Locate the cell with the specified text and output its (X, Y) center coordinate. 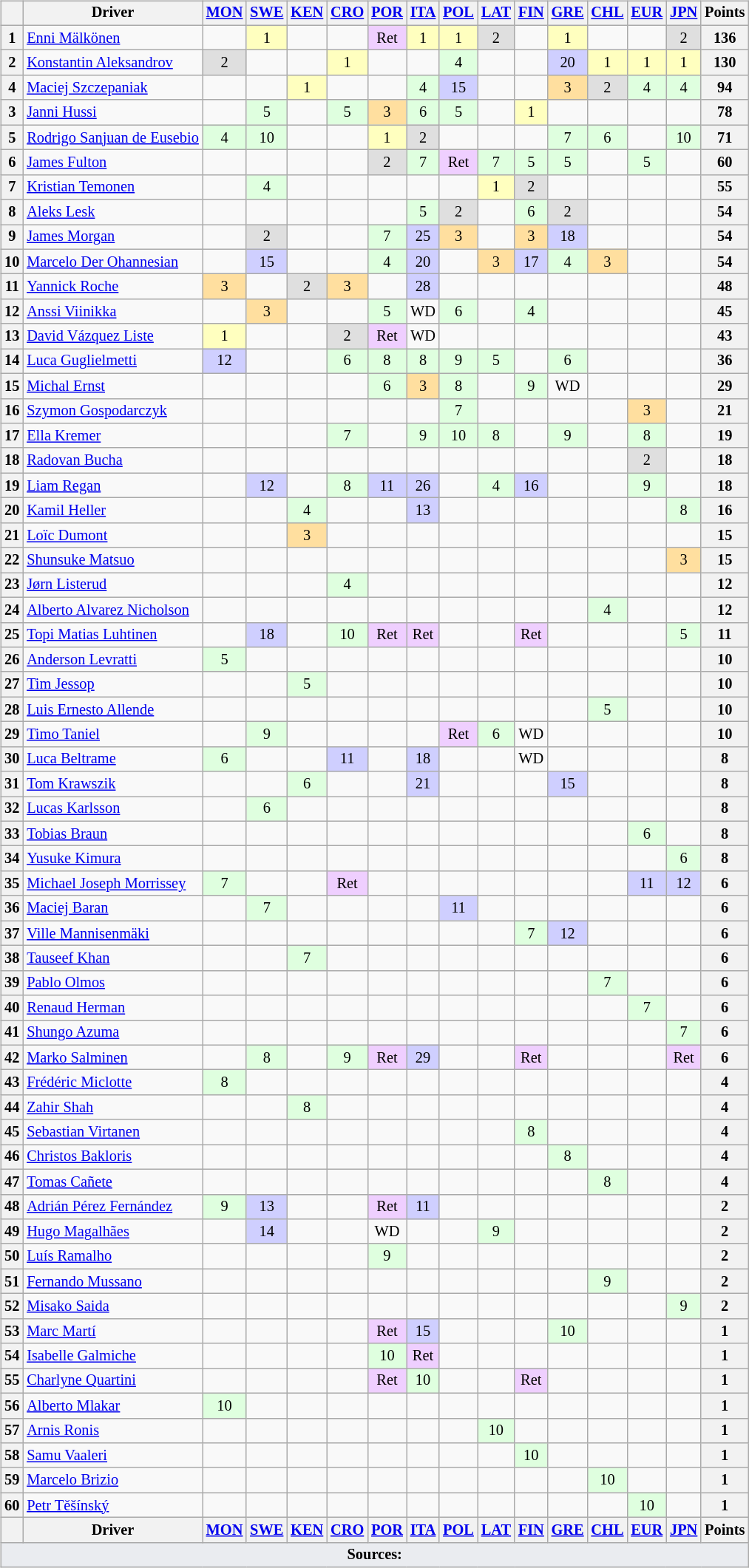
22 (12, 560)
Topi Matias Luhtinen (112, 635)
Luis Ernesto Allende (112, 709)
38 (12, 958)
Aleks Lesk (112, 212)
57 (12, 1431)
Shungo Azuma (112, 1033)
47 (12, 1182)
Kamil Heller (112, 511)
94 (725, 88)
Alberto Alvarez Nicholson (112, 610)
33 (12, 834)
Christos Bakloris (112, 1157)
Jørn Listerud (112, 585)
Sources: (374, 1555)
Luís Ramalho (112, 1256)
46 (12, 1157)
Arnis Ronis (112, 1431)
Loïc Dumont (112, 535)
51 (12, 1281)
44 (12, 1108)
52 (12, 1306)
41 (12, 1033)
Maciej Szczepaniak (112, 88)
Frédéric Miclotte (112, 1083)
James Morgan (112, 237)
Yusuke Kimura (112, 859)
Anssi Viinikka (112, 312)
71 (725, 137)
Michal Ernst (112, 386)
49 (12, 1232)
78 (725, 112)
Luca Guglielmetti (112, 361)
Enni Mälkönen (112, 38)
30 (12, 759)
50 (12, 1256)
Adrián Pérez Fernández (112, 1207)
Hugo Magalhães (112, 1232)
Tobias Braun (112, 834)
Kristian Temonen (112, 187)
56 (12, 1405)
Samu Vaaleri (112, 1456)
Rodrigo Sanjuan de Eusebio (112, 137)
Janni Hussi (112, 112)
James Fulton (112, 163)
Liam Regan (112, 485)
Maciej Baran (112, 908)
Tauseef Khan (112, 958)
Renaud Herman (112, 1008)
35 (12, 884)
Misako Saida (112, 1306)
130 (725, 63)
Pablo Olmos (112, 983)
37 (12, 933)
Radovan Bucha (112, 460)
Alberto Mlakar (112, 1405)
23 (12, 585)
58 (12, 1456)
Yannick Roche (112, 287)
Marcelo Brizio (112, 1480)
Sebastian Virtanen (112, 1132)
136 (725, 38)
Szymon Gospodarczyk (112, 411)
31 (12, 784)
Ella Kremer (112, 436)
59 (12, 1480)
27 (12, 684)
42 (12, 1057)
Ville Mannisenmäki (112, 933)
Tomas Cañete (112, 1182)
Lucas Karlsson (112, 809)
24 (12, 610)
40 (12, 1008)
Anderson Levratti (112, 660)
Isabelle Galmiche (112, 1356)
Fernando Mussano (112, 1281)
Shunsuke Matsuo (112, 560)
Tom Krawszik (112, 784)
Marc Martí (112, 1331)
Marko Salminen (112, 1057)
53 (12, 1331)
Konstantin Aleksandrov (112, 63)
David Vázquez Liste (112, 336)
Marcelo Der Ohannesian (112, 262)
39 (12, 983)
Timo Taniel (112, 734)
34 (12, 859)
Petr Těšínský (112, 1505)
Luca Beltrame (112, 759)
32 (12, 809)
Charlyne Quartini (112, 1381)
Michael Joseph Morrissey (112, 884)
Zahir Shah (112, 1108)
Tim Jessop (112, 684)
